Extract the (x, y) coordinate from the center of the cell holding the provided text.  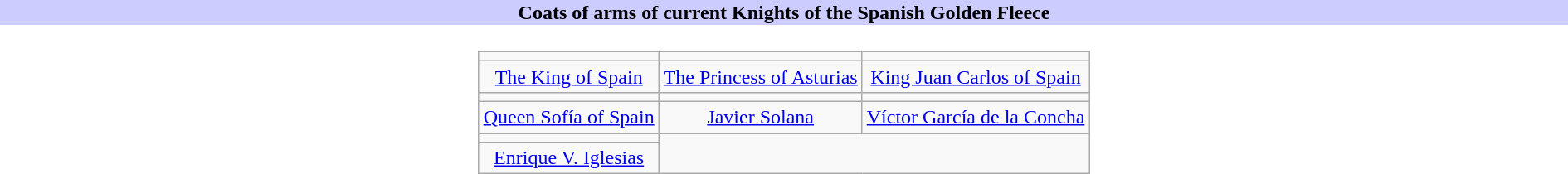
Enrique V. Iglesias (569, 158)
Queen Sofía of Spain (569, 117)
Coats of arms of current Knights of the Spanish Golden Fleece (784, 12)
Víctor García de la Concha (976, 117)
The Princess of Asturias (760, 76)
Javier Solana (760, 117)
The King of Spain (569, 76)
King Juan Carlos of Spain (976, 76)
